Locate the cell with the specified text and output its (x, y) center coordinate. 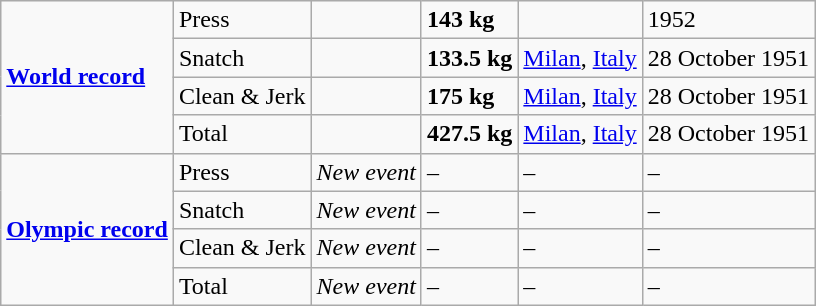
143 kg (469, 20)
World record (88, 77)
Olympic record (88, 229)
427.5 kg (469, 134)
1952 (728, 20)
175 kg (469, 96)
133.5 kg (469, 58)
